Identify which cell holds the provided text, then report its (X, Y) central coordinate. 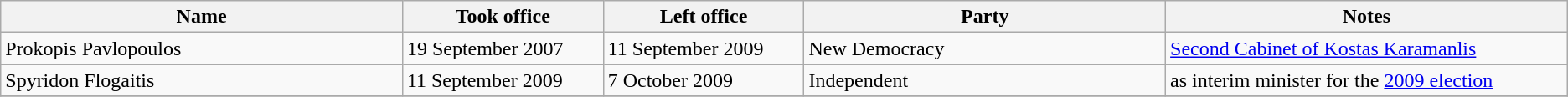
Spyridon Flogaitis (202, 80)
Notes (1367, 17)
Party (985, 17)
Name (202, 17)
Independent (985, 80)
19 September 2007 (503, 48)
New Democracy (985, 48)
Left office (704, 17)
as interim minister for the 2009 election (1367, 80)
Took office (503, 17)
Prokopis Pavlopoulos (202, 48)
7 October 2009 (704, 80)
Second Cabinet of Kostas Karamanlis (1367, 48)
